Return (x, y) of the center of cell containing provided text 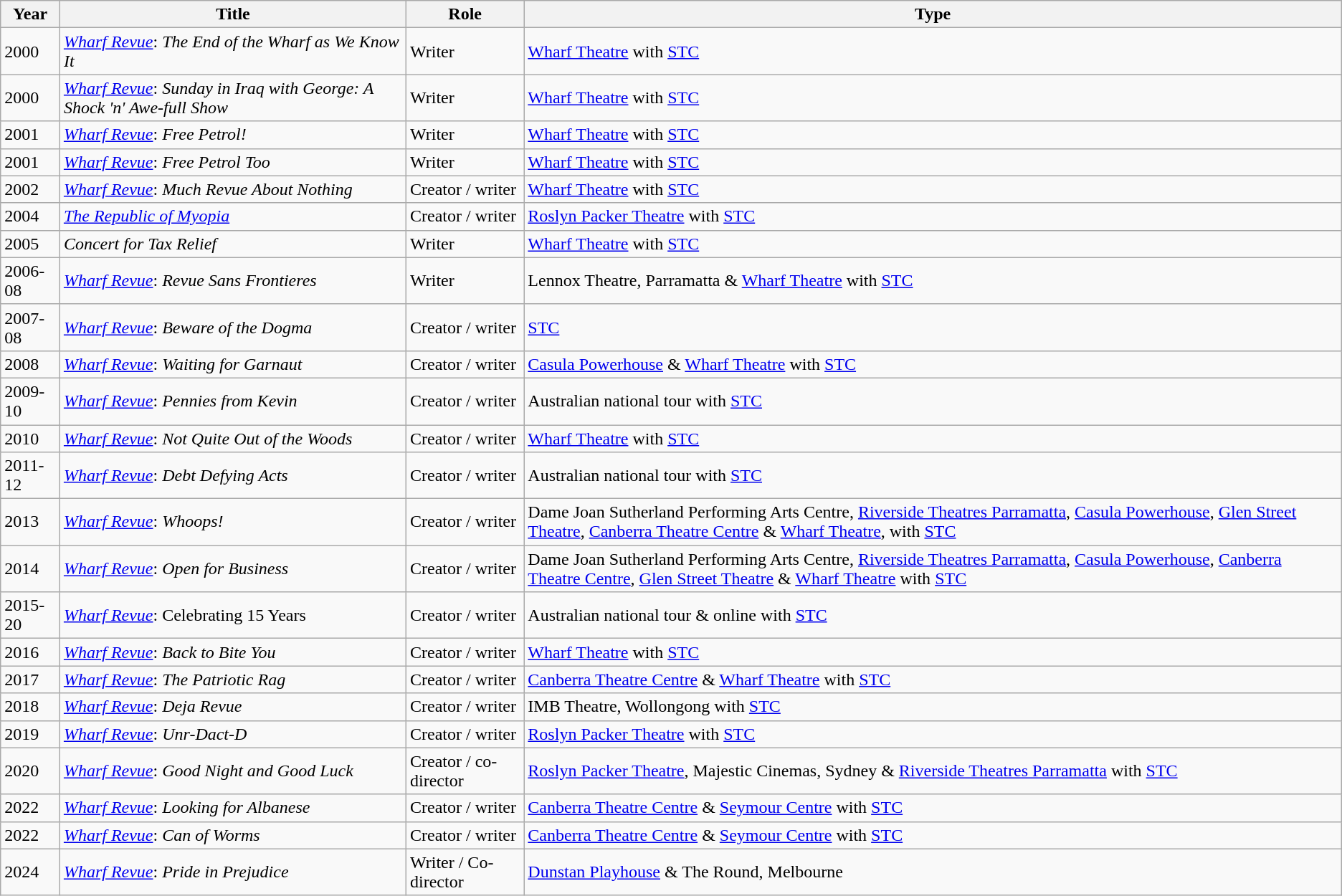
Roslyn Packer Theatre, Majestic Cinemas, Sydney & Riverside Theatres Parramatta with STC (933, 771)
Wharf Revue: Waiting for Garnaut (232, 364)
Creator / co-director (465, 771)
Title (232, 14)
Wharf Revue: Pennies from Kevin (232, 401)
2008 (30, 364)
Wharf Revue: Can of Worms (232, 835)
Australian national tour & online with STC (933, 615)
2014 (30, 569)
2004 (30, 216)
STC (933, 327)
2013 (30, 522)
Concert for Tax Relief (232, 244)
2020 (30, 771)
Wharf Revue: Revue Sans Frontieres (232, 281)
Wharf Revue: Celebrating 15 Years (232, 615)
Wharf Revue: Sunday in Iraq with George: A Shock 'n' Awe-full Show (232, 97)
2018 (30, 707)
Wharf Revue: Much Revue About Nothing (232, 189)
Wharf Revue: Not Quite Out of the Woods (232, 438)
2016 (30, 652)
Dunstan Playhouse & The Round, Melbourne (933, 872)
Wharf Revue: Debt Defying Acts (232, 476)
Wharf Revue: Free Petrol Too (232, 162)
Wharf Revue: The End of the Wharf as We Know It (232, 52)
Type (933, 14)
2024 (30, 872)
Year (30, 14)
2007-08 (30, 327)
2005 (30, 244)
Wharf Revue: Deja Revue (232, 707)
Wharf Revue: Pride in Prejudice (232, 872)
2017 (30, 680)
2006-08 (30, 281)
Wharf Revue: Unr-Dact-D (232, 734)
Wharf Revue: Good Night and Good Luck (232, 771)
2009-10 (30, 401)
2011-12 (30, 476)
Canberra Theatre Centre & Wharf Theatre with STC (933, 680)
Wharf Revue: Looking for Albanese (232, 808)
Casula Powerhouse & Wharf Theatre with STC (933, 364)
Wharf Revue: Whoops! (232, 522)
Writer / Co-director (465, 872)
2010 (30, 438)
2015-20 (30, 615)
Lennox Theatre, Parramatta & Wharf Theatre with STC (933, 281)
Wharf Revue: Beware of the Dogma (232, 327)
Wharf Revue: Open for Business (232, 569)
2002 (30, 189)
Wharf Revue: Free Petrol! (232, 135)
Role (465, 14)
Wharf Revue: The Patriotic Rag (232, 680)
IMB Theatre, Wollongong with STC (933, 707)
2019 (30, 734)
The Republic of Myopia (232, 216)
Wharf Revue: Back to Bite You (232, 652)
